Pinpoint the cell where the given text exists, returning its [X, Y] midpoint coordinate. 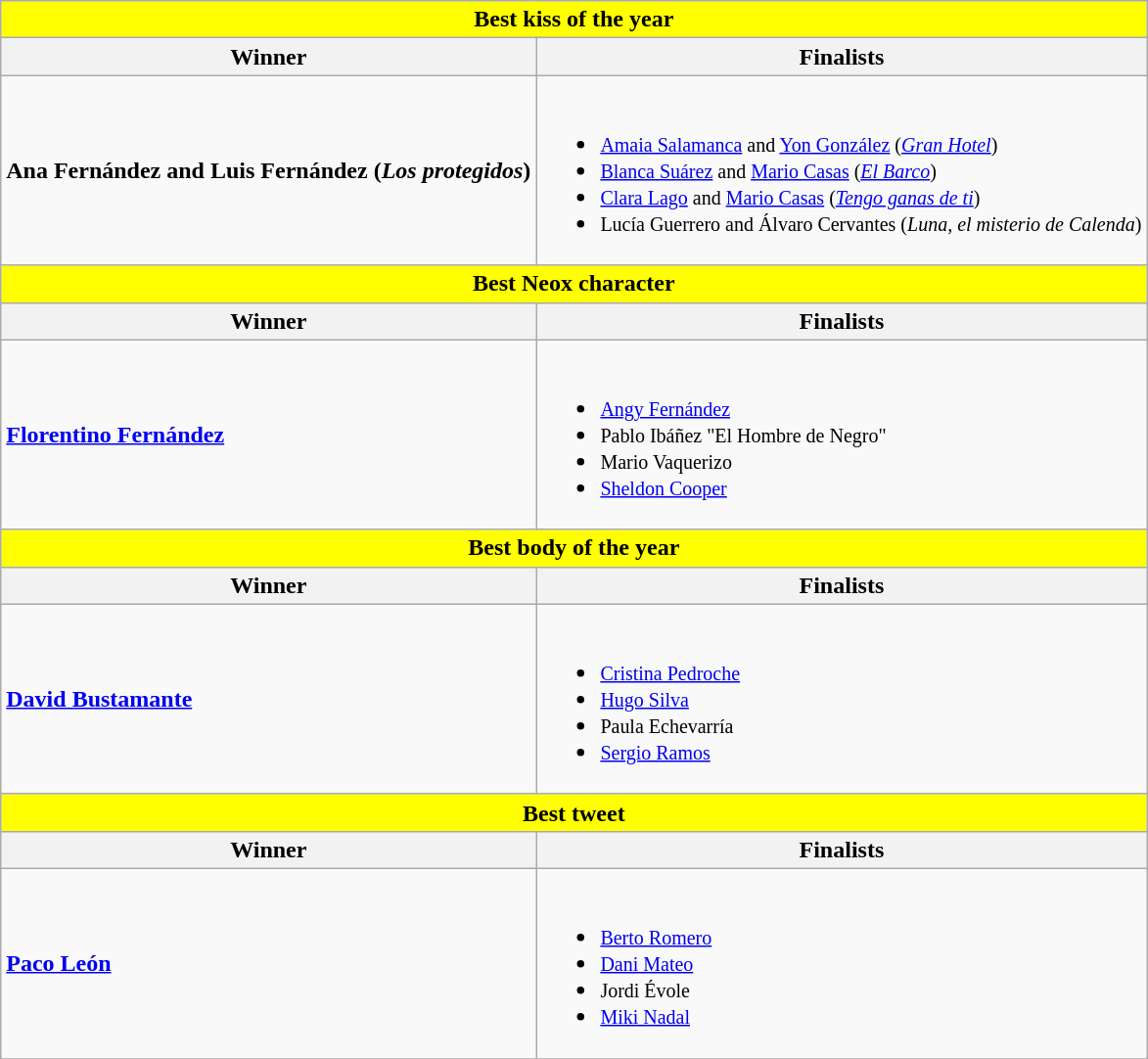
Ana Fernández and Luis Fernández (Los protegidos) [268, 170]
Angy FernándezPablo Ibáñez "El Hombre de Negro"Mario VaquerizoSheldon Cooper [842, 435]
Best kiss of the year [574, 20]
Cristina PedrocheHugo SilvaPaula EchevarríaSergio Ramos [842, 699]
Best Neox character [574, 284]
Paco León [268, 963]
Florentino Fernández [268, 435]
David Bustamante [268, 699]
Best tweet [574, 812]
Berto RomeroDani MateoJordi ÉvoleMiki Nadal [842, 963]
Best body of the year [574, 548]
